Provide the [x, y] coordinate of the cell's center where the given text is located.  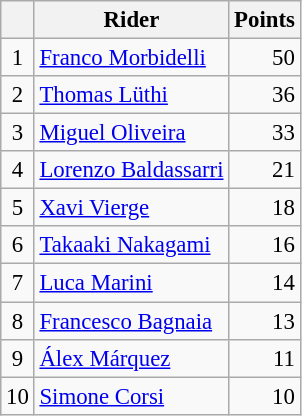
13 [264, 321]
Francesco Bagnaia [132, 321]
36 [264, 95]
14 [264, 283]
Miguel Oliveira [132, 133]
1 [18, 58]
50 [264, 58]
7 [18, 283]
Álex Márquez [132, 358]
21 [264, 170]
4 [18, 170]
11 [264, 358]
18 [264, 208]
8 [18, 321]
5 [18, 208]
2 [18, 95]
6 [18, 245]
Rider [132, 20]
9 [18, 358]
Takaaki Nakagami [132, 245]
3 [18, 133]
33 [264, 133]
Simone Corsi [132, 396]
16 [264, 245]
Xavi Vierge [132, 208]
Luca Marini [132, 283]
Franco Morbidelli [132, 58]
Points [264, 20]
Lorenzo Baldassarri [132, 170]
Thomas Lüthi [132, 95]
